For the text-containing cell, return its midpoint in (x, y) coordinate format. 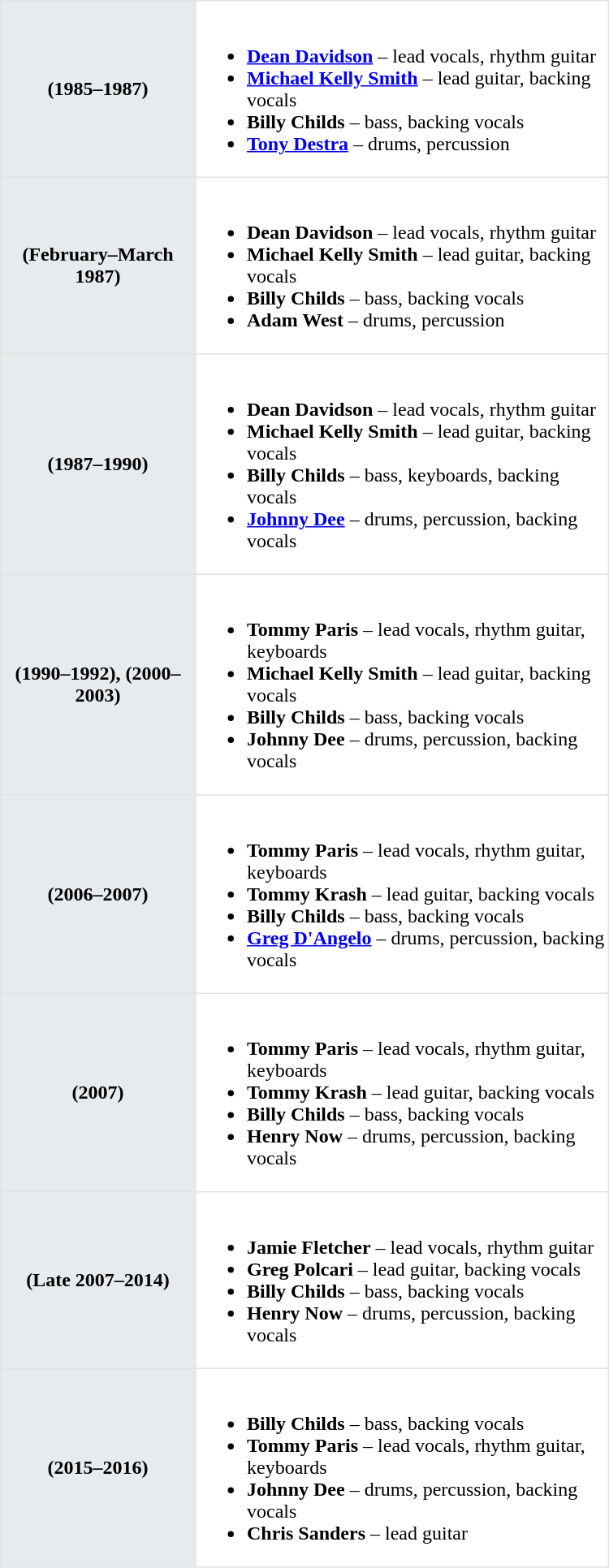
(2015–2016) (97, 1467)
(1990–1992), (2000–2003) (97, 685)
(1987–1990) (97, 464)
(Late 2007–2014) (97, 1281)
(2007) (97, 1092)
(2006–2007) (97, 894)
(February–March 1987) (97, 266)
(1985–1987) (97, 89)
